Pinpoint the cell where the given text exists, returning its (x, y) midpoint coordinate. 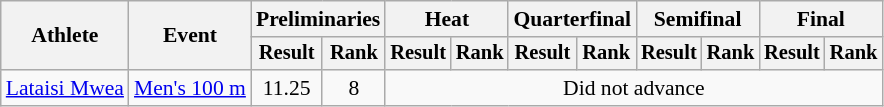
Semifinal (698, 19)
Did not advance (634, 88)
8 (354, 88)
Heat (446, 19)
Lataisi Mwea (65, 88)
Preliminaries (318, 19)
Men's 100 m (190, 88)
Final (820, 19)
Event (190, 36)
Quarterfinal (572, 19)
11.25 (287, 88)
Athlete (65, 36)
